Provide the (X, Y) coordinate of the cell's center where the given text is located.  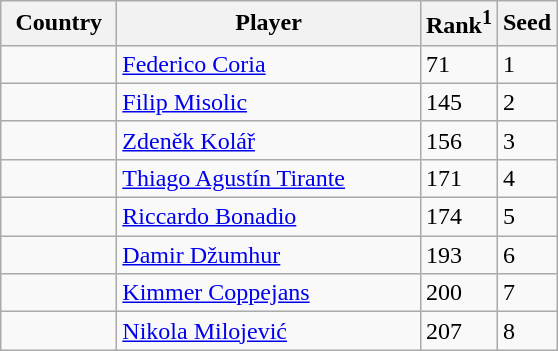
6 (526, 255)
Kimmer Coppejans (269, 293)
Nikola Milojević (269, 331)
207 (458, 331)
156 (458, 140)
3 (526, 140)
Thiago Agustín Tirante (269, 178)
7 (526, 293)
174 (458, 217)
Riccardo Bonadio (269, 217)
Seed (526, 24)
145 (458, 102)
Damir Džumhur (269, 255)
Federico Coria (269, 64)
Zdeněk Kolář (269, 140)
Filip Misolic (269, 102)
1 (526, 64)
193 (458, 255)
71 (458, 64)
4 (526, 178)
Player (269, 24)
8 (526, 331)
2 (526, 102)
5 (526, 217)
200 (458, 293)
Rank1 (458, 24)
171 (458, 178)
Country (59, 24)
